Find where the given text appears and provide that cell's center as (X, Y) coordinate. 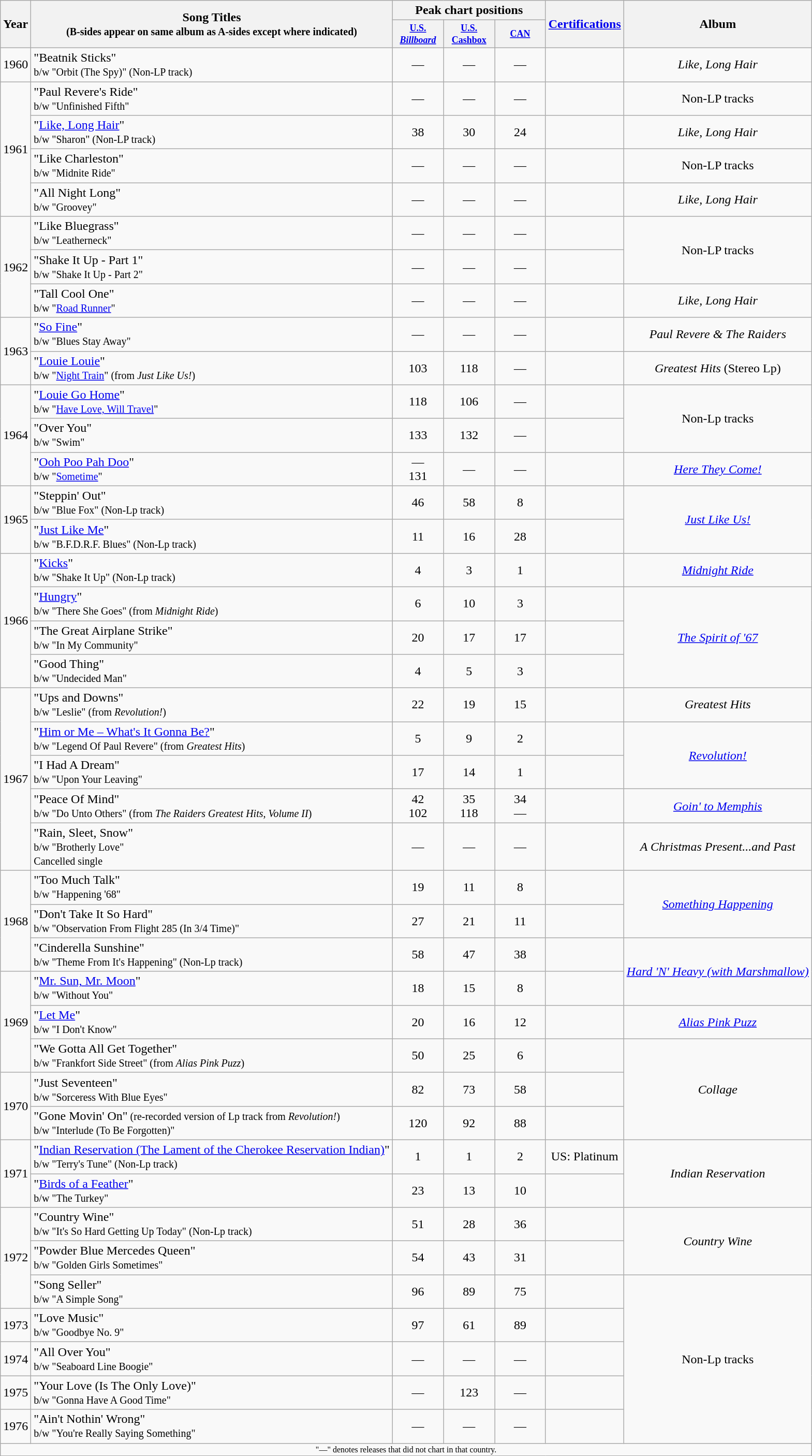
54 (418, 1258)
23 (418, 1191)
1971 (16, 1173)
"Rain, Sleet, Snow"b/w "Brotherly Love"Cancelled single (212, 847)
1967 (16, 779)
1968 (16, 921)
"Over You"b/w "Swim" (212, 435)
Something Happening (717, 904)
"All Night Long"b/w "Groovey" (212, 200)
"Ups and Downs"b/w "Leslie" (from Revolution!) (212, 705)
123 (469, 1393)
Here They Come! (717, 469)
"Birds of a Feather"b/w "The Turkey" (212, 1191)
1973 (16, 1326)
"—" denotes releases that did not chart in that country. (406, 1449)
"Good Thing"b/w "Undecided Man" (212, 671)
1960 (16, 64)
73 (469, 1089)
"Indian Reservation (The Lament of the Cherokee Reservation Indian)"b/w "Terry's Tune" (Non-Lp track) (212, 1157)
Country Wine (717, 1241)
88 (521, 1123)
"Hungry"b/w "There She Goes" (from Midnight Ride) (212, 604)
34 — (521, 806)
12 (521, 1022)
"Powder Blue Mercedes Queen"b/w "Golden Girls Sometimes" (212, 1258)
75 (521, 1291)
24 (521, 133)
42 102 (418, 806)
18 (418, 988)
"Him or Me – What's It Gonna Be?" b/w "Legend Of Paul Revere" (from Greatest Hits) (212, 738)
1964 (16, 435)
Revolution! (717, 755)
"All Over You"b/w "Seaboard Line Boogie" (212, 1359)
1976 (16, 1426)
1970 (16, 1106)
35 118 (469, 806)
27 (418, 921)
14 (469, 773)
"Too Much Talk"b/w "Happening '68" (212, 887)
Goin' to Memphis (717, 806)
— 131 (418, 469)
1965 (16, 519)
"Just Like Me"b/w "B.F.D.R.F. Blues" (Non-Lp track) (212, 536)
92 (469, 1123)
Album (717, 24)
"Let Me"b/w "I Don't Know" (212, 1022)
"Shake It Up - Part 1"b/w "Shake It Up - Part 2" (212, 267)
"Just Seventeen"b/w "Sorceress With Blue Eyes" (212, 1089)
43 (469, 1258)
1963 (16, 351)
22 (418, 705)
"The Great Airplane Strike"b/w "In My Community" (212, 638)
"Song Seller"b/w "A Simple Song" (212, 1291)
"I Had A Dream"b/w "Upon Your Leaving" (212, 773)
46 (418, 502)
96 (418, 1291)
31 (521, 1258)
A Christmas Present...and Past (717, 847)
"Ooh Poo Pah Doo"b/w "Sometime" (212, 469)
1966 (16, 620)
47 (469, 955)
103 (418, 368)
"Cinderella Sunshine"b/w "Theme From It's Happening" (Non-Lp track) (212, 955)
"We Gotta All Get Together"b/w "Frankfort Side Street" (from Alias Pink Puzz) (212, 1055)
Hard 'N' Heavy (with Marshmallow) (717, 971)
61 (469, 1326)
"So Fine"b/w "Blues Stay Away" (212, 334)
Collage (717, 1089)
"Paul Revere's Ride"b/w "Unfinished Fifth" (212, 98)
1969 (16, 1022)
Just Like Us! (717, 519)
25 (469, 1055)
"Mr. Sun, Mr. Moon"b/w "Without You" (212, 988)
Greatest Hits (717, 705)
Certifications (585, 24)
13 (469, 1191)
21 (469, 921)
1962 (16, 267)
1974 (16, 1359)
Paul Revere & The Raiders (717, 334)
"Ain't Nothin' Wrong"b/w "You're Really Saying Something" (212, 1426)
US: Platinum (585, 1157)
U.S. Billboard (418, 34)
"Kicks" b/w "Shake It Up" (Non-Lp track) (212, 570)
Peak chart positions (469, 10)
133 (418, 435)
"Louie Louie"b/w "Night Train" (from Just Like Us!) (212, 368)
120 (418, 1123)
U.S. Cashbox (469, 34)
"Your Love (Is The Only Love)"b/w "Gonna Have A Good Time" (212, 1393)
50 (418, 1055)
CAN (521, 34)
"Louie Go Home" b/w "Have Love, Will Travel" (212, 402)
106 (469, 402)
"Gone Movin' On" (re-recorded version of Lp track from Revolution!)b/w "Interlude (To Be Forgotten)" (212, 1123)
Midnight Ride (717, 570)
Song Titles(B-sides appear on same album as A-sides except where indicated) (212, 24)
9 (469, 738)
"Country Wine"b/w "It's So Hard Getting Up Today" (Non-Lp track) (212, 1224)
Year (16, 24)
"Peace Of Mind" b/w "Do Unto Others" (from The Raiders Greatest Hits, Volume II) (212, 806)
Alias Pink Puzz (717, 1022)
The Spirit of '67 (717, 637)
"Steppin' Out"b/w "Blue Fox" (Non-Lp track) (212, 502)
82 (418, 1089)
"Like, Long Hair"b/w "Sharon" (Non-LP track) (212, 133)
"Beatnik Sticks"b/w "Orbit (The Spy)" (Non-LP track) (212, 64)
"Like Bluegrass"b/w "Leatherneck" (212, 233)
1961 (16, 149)
51 (418, 1224)
132 (469, 435)
"Tall Cool One"b/w "Road Runner" (212, 300)
Greatest Hits (Stereo Lp) (717, 368)
30 (469, 133)
1972 (16, 1258)
Indian Reservation (717, 1173)
"Like Charleston"b/w "Midnite Ride" (212, 166)
1975 (16, 1393)
"Love Music"b/w "Goodbye No. 9" (212, 1326)
36 (521, 1224)
"Don't Take It So Hard"b/w "Observation From Flight 285 (In 3/4 Time)" (212, 921)
97 (418, 1326)
